Identify which cell holds the provided text, then report its [X, Y] central coordinate. 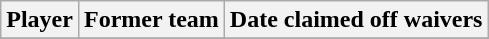
Date claimed off waivers [356, 20]
Former team [151, 20]
Player [40, 20]
